Output the (X, Y) coordinate of the center of the cell containing the given text.  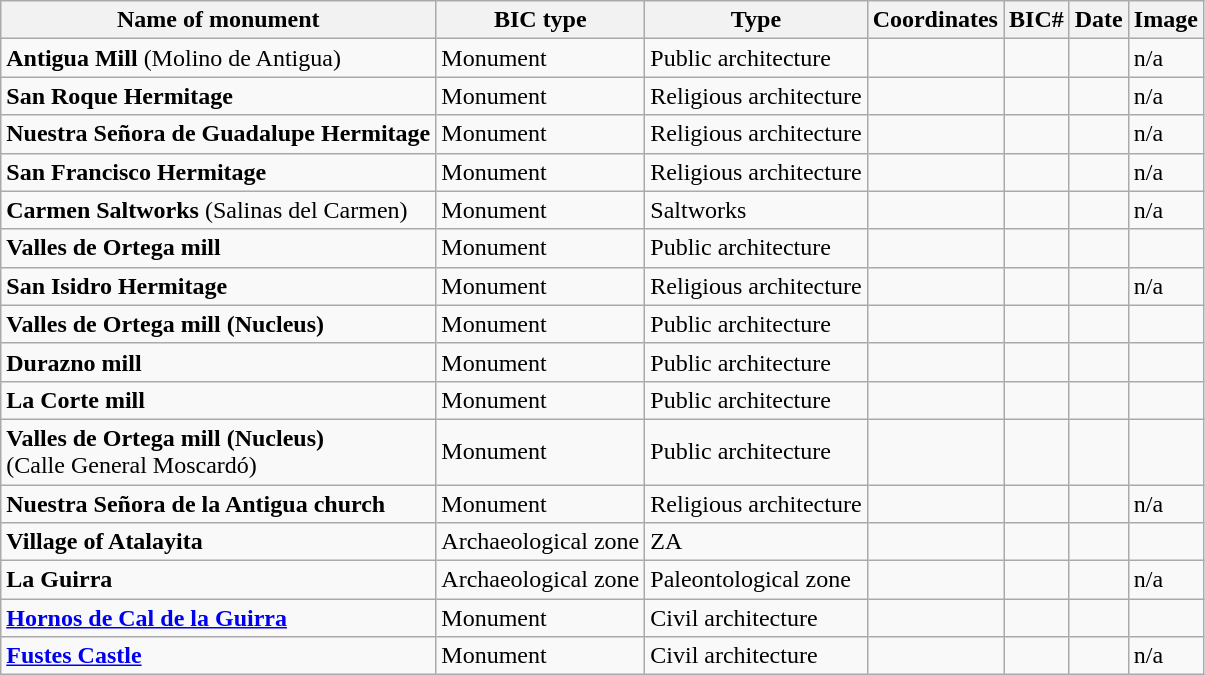
Hornos de Cal de la Guirra (218, 618)
Valles de Ortega mill (Nucleus) (218, 324)
Fustes Castle (218, 656)
Village of Atalayita (218, 542)
Date (1098, 20)
BIC# (1037, 20)
San Roque Hermitage (218, 96)
San Isidro Hermitage (218, 286)
La Corte mill (218, 400)
Valles de Ortega mill (218, 248)
Nuestra Señora de Guadalupe Hermitage (218, 134)
Coordinates (935, 20)
San Francisco Hermitage (218, 172)
Paleontological zone (756, 580)
Name of monument (218, 20)
Carmen Saltworks (Salinas del Carmen) (218, 210)
Saltworks (756, 210)
Type (756, 20)
ZA (756, 542)
Antigua Mill (Molino de Antigua) (218, 58)
Nuestra Señora de la Antigua church (218, 503)
La Guirra (218, 580)
BIC type (540, 20)
Durazno mill (218, 362)
Image (1166, 20)
Valles de Ortega mill (Nucleus)(Calle General Moscardó) (218, 452)
